Return the [x, y] coordinate for the center point of the cell that contains the specified text.  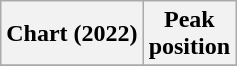
Peakposition [189, 34]
Chart (2022) [72, 34]
